Locate the cell with the specified text and output its (X, Y) center coordinate. 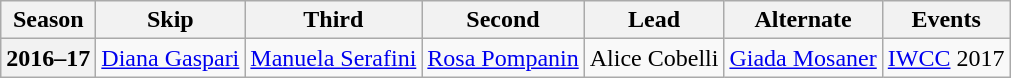
IWCC 2017 (946, 58)
Lead (654, 20)
Alice Cobelli (654, 58)
Alternate (803, 20)
Diana Gaspari (170, 58)
2016–17 (48, 58)
Events (946, 20)
Season (48, 20)
Skip (170, 20)
Rosa Pompanin (503, 58)
Giada Mosaner (803, 58)
Second (503, 20)
Third (334, 20)
Manuela Serafini (334, 58)
